Detect which cell encompasses the target text, then output its [x, y] center coordinate. 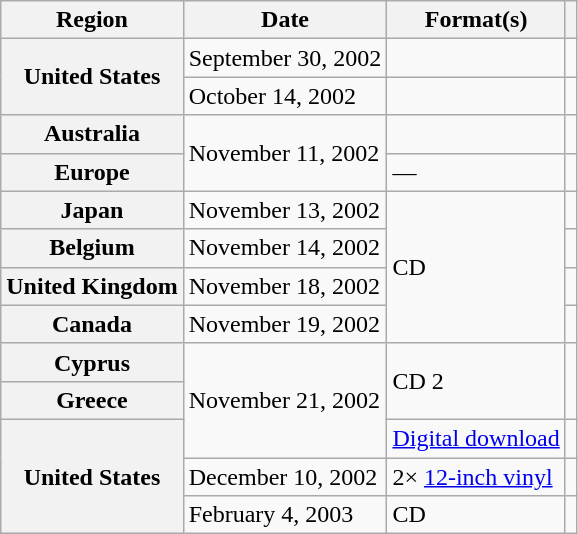
November 18, 2002 [285, 286]
Belgium [92, 248]
Region [92, 20]
November 21, 2002 [285, 400]
September 30, 2002 [285, 58]
Europe [92, 172]
Australia [92, 134]
February 4, 2003 [285, 515]
November 14, 2002 [285, 248]
November 13, 2002 [285, 210]
November 11, 2002 [285, 153]
Format(s) [476, 20]
Cyprus [92, 362]
— [476, 172]
October 14, 2002 [285, 96]
United Kingdom [92, 286]
December 10, 2002 [285, 477]
Greece [92, 400]
Canada [92, 324]
Japan [92, 210]
CD 2 [476, 381]
Digital download [476, 438]
2× 12-inch vinyl [476, 477]
November 19, 2002 [285, 324]
Date [285, 20]
